Pinpoint the cell where the given text exists, returning its [X, Y] midpoint coordinate. 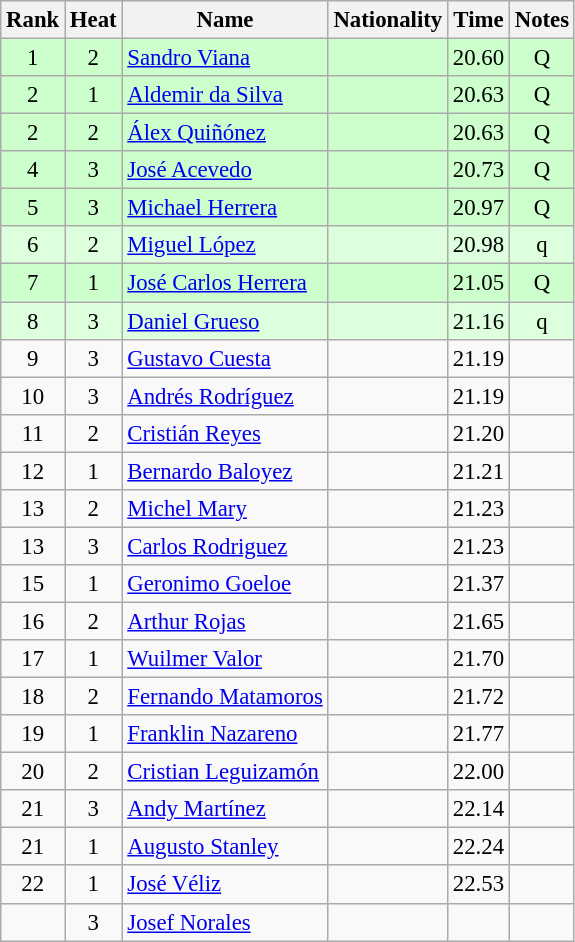
10 [33, 396]
22 [33, 885]
Daniel Grueso [225, 321]
Carlos Rodriguez [225, 546]
Arthur Rojas [225, 621]
5 [33, 208]
Heat [94, 20]
Franklin Nazareno [225, 734]
Cristian Leguizamón [225, 772]
Wuilmer Valor [225, 659]
19 [33, 734]
Andrés Rodríguez [225, 396]
Gustavo Cuesta [225, 358]
21.21 [479, 471]
José Carlos Herrera [225, 283]
Sandro Viana [225, 58]
Álex Quiñónez [225, 133]
20.98 [479, 245]
22.53 [479, 885]
9 [33, 358]
20.73 [479, 170]
22.00 [479, 772]
Miguel López [225, 245]
21.72 [479, 697]
Michel Mary [225, 509]
Aldemir da Silva [225, 95]
José Véliz [225, 885]
20 [33, 772]
Nationality [388, 20]
20.97 [479, 208]
17 [33, 659]
21.77 [479, 734]
21.37 [479, 584]
Augusto Stanley [225, 847]
22.14 [479, 809]
21.70 [479, 659]
6 [33, 245]
15 [33, 584]
Josef Norales [225, 922]
Notes [542, 20]
12 [33, 471]
21.65 [479, 621]
Fernando Matamoros [225, 697]
Geronimo Goeloe [225, 584]
7 [33, 283]
Michael Herrera [225, 208]
Andy Martínez [225, 809]
Name [225, 20]
22.24 [479, 847]
Time [479, 20]
16 [33, 621]
Bernardo Baloyez [225, 471]
11 [33, 433]
18 [33, 697]
21.20 [479, 433]
21.05 [479, 283]
4 [33, 170]
20.60 [479, 58]
8 [33, 321]
Rank [33, 20]
Cristián Reyes [225, 433]
José Acevedo [225, 170]
21.16 [479, 321]
